Search for the cell housing the specified text and yield its [X, Y] center coordinate. 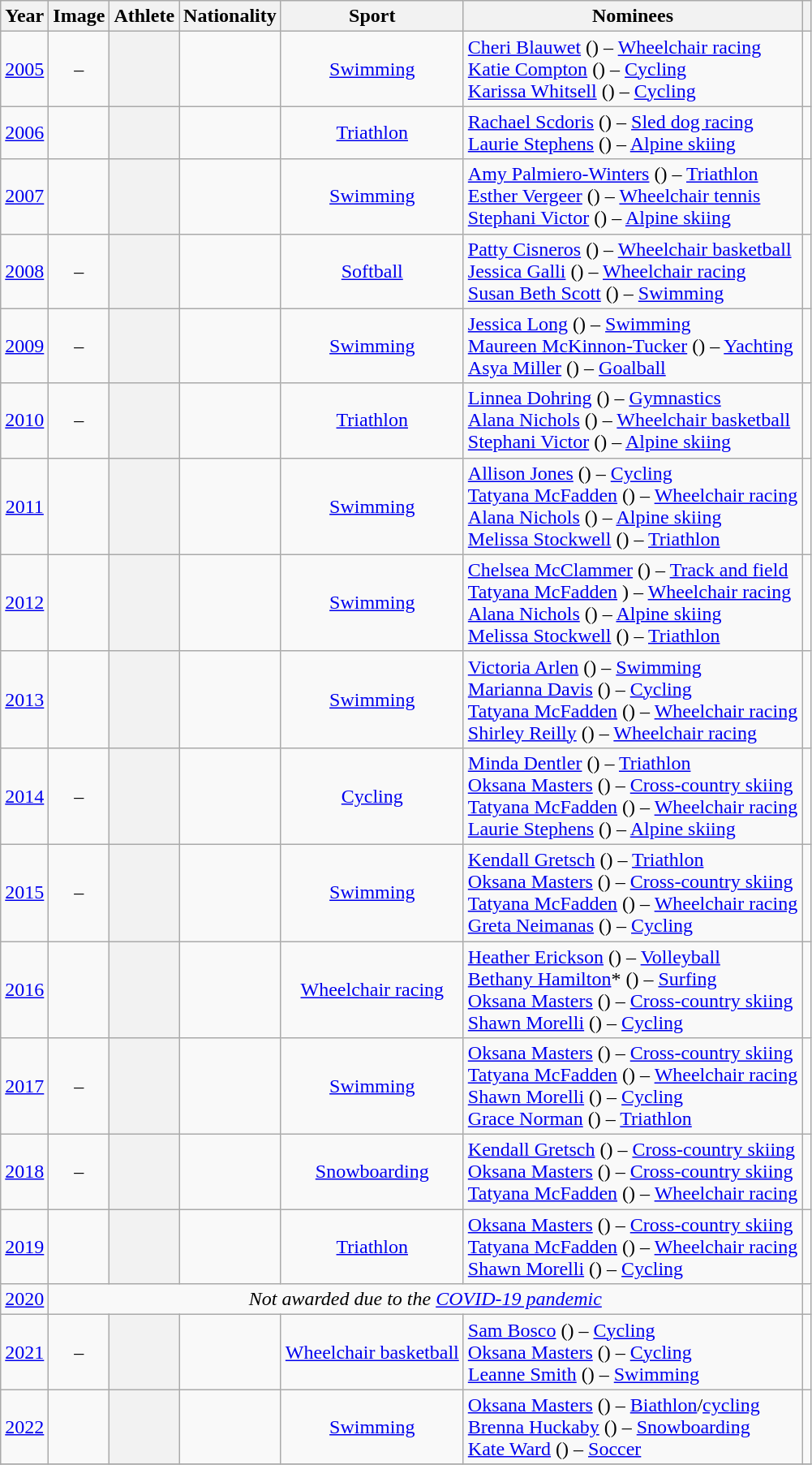
Amy Palmiero-Winters () – TriathlonEsther Vergeer () – Wheelchair tennisStephani Victor () – Alpine skiing [633, 196]
Allison Jones () – CyclingTatyana McFadden () – Wheelchair racingAlana Nichols () – Alpine skiingMelissa Stockwell () – Triathlon [633, 506]
Oksana Masters () – Cross-country skiingTatyana McFadden () – Wheelchair racingShawn Morelli () – CyclingGrace Norman () – Triathlon [633, 1086]
2008 [24, 271]
2012 [24, 602]
Snowboarding [372, 1172]
Wheelchair basketball [372, 1352]
Softball [372, 271]
Not awarded due to the COVID-19 pandemic [425, 1299]
Sport [372, 16]
2006 [24, 133]
2020 [24, 1299]
Kendall Gretsch () – Cross-country skiingOksana Masters () – Cross-country skiingTatyana McFadden () – Wheelchair racing [633, 1172]
Chelsea McClammer () – Track and fieldTatyana McFadden ) – Wheelchair racingAlana Nichols () – Alpine skiingMelissa Stockwell () – Triathlon [633, 602]
Cycling [372, 795]
Minda Dentler () – TriathlonOksana Masters () – Cross-country skiingTatyana McFadden () – Wheelchair racingLaurie Stephens () – Alpine skiing [633, 795]
Nationality [230, 16]
Cheri Blauwet () – Wheelchair racingKatie Compton () – CyclingKarissa Whitsell () – Cycling [633, 69]
Oksana Masters () – Biathlon/cyclingBrenna Huckaby () – SnowboardingKate Ward () – Soccer [633, 1427]
Oksana Masters () – Cross-country skiingTatyana McFadden () – Wheelchair racingShawn Morelli () – Cycling [633, 1247]
2019 [24, 1247]
2022 [24, 1427]
Sam Bosco () – CyclingOksana Masters () – CyclingLeanne Smith () – Swimming [633, 1352]
2009 [24, 346]
Patty Cisneros () – Wheelchair basketballJessica Galli () – Wheelchair racingSusan Beth Scott () – Swimming [633, 271]
Victoria Arlen () – SwimmingMarianna Davis () – CyclingTatyana McFadden () – Wheelchair racingShirley Reilly () – Wheelchair racing [633, 700]
Year [24, 16]
2015 [24, 893]
Rachael Scdoris () – Sled dog racingLaurie Stephens () – Alpine skiing [633, 133]
Image [79, 16]
2017 [24, 1086]
2011 [24, 506]
2016 [24, 990]
2010 [24, 420]
Kendall Gretsch () – TriathlonOksana Masters () – Cross-country skiingTatyana McFadden () – Wheelchair racingGreta Neimanas () – Cycling [633, 893]
Athlete [144, 16]
Jessica Long () – SwimmingMaureen McKinnon-Tucker () – YachtingAsya Miller () – Goalball [633, 346]
2005 [24, 69]
2018 [24, 1172]
Heather Erickson () – VolleyballBethany Hamilton* () – SurfingOksana Masters () – Cross-country skiingShawn Morelli () – Cycling [633, 990]
Nominees [633, 16]
2021 [24, 1352]
Linnea Dohring () – GymnasticsAlana Nichols () – Wheelchair basketballStephani Victor () – Alpine skiing [633, 420]
Wheelchair racing [372, 990]
2014 [24, 795]
2013 [24, 700]
2007 [24, 196]
